Search for the cell housing the specified text and yield its (x, y) center coordinate. 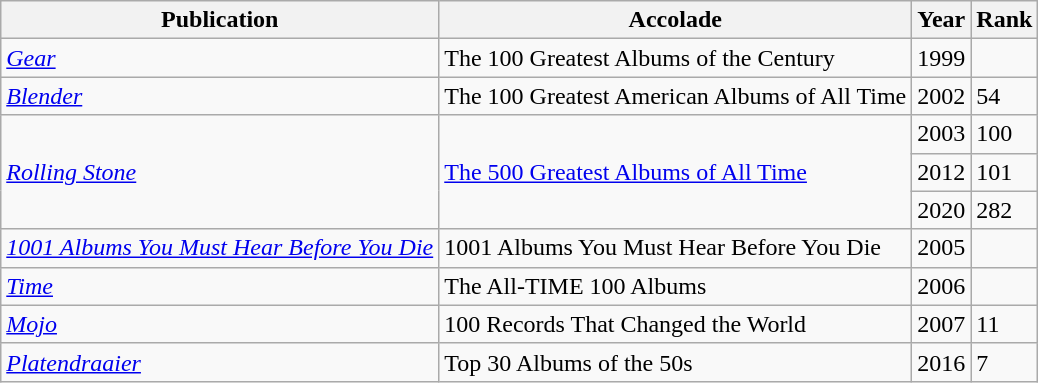
54 (1004, 96)
2003 (942, 134)
2016 (942, 362)
Blender (220, 96)
Year (942, 20)
Mojo (220, 324)
1999 (942, 58)
2007 (942, 324)
Accolade (676, 20)
Top 30 Albums of the 50s (676, 362)
Rolling Stone (220, 172)
101 (1004, 172)
7 (1004, 362)
100 Records That Changed the World (676, 324)
The All-TIME 100 Albums (676, 286)
2005 (942, 248)
11 (1004, 324)
2020 (942, 210)
The 500 Greatest Albums of All Time (676, 172)
282 (1004, 210)
The 100 Greatest Albums of the Century (676, 58)
Publication (220, 20)
2006 (942, 286)
Gear (220, 58)
Time (220, 286)
Rank (1004, 20)
100 (1004, 134)
2012 (942, 172)
Platendraaier (220, 362)
2002 (942, 96)
The 100 Greatest American Albums of All Time (676, 96)
